Pinpoint the cell where the given text exists, returning its (x, y) midpoint coordinate. 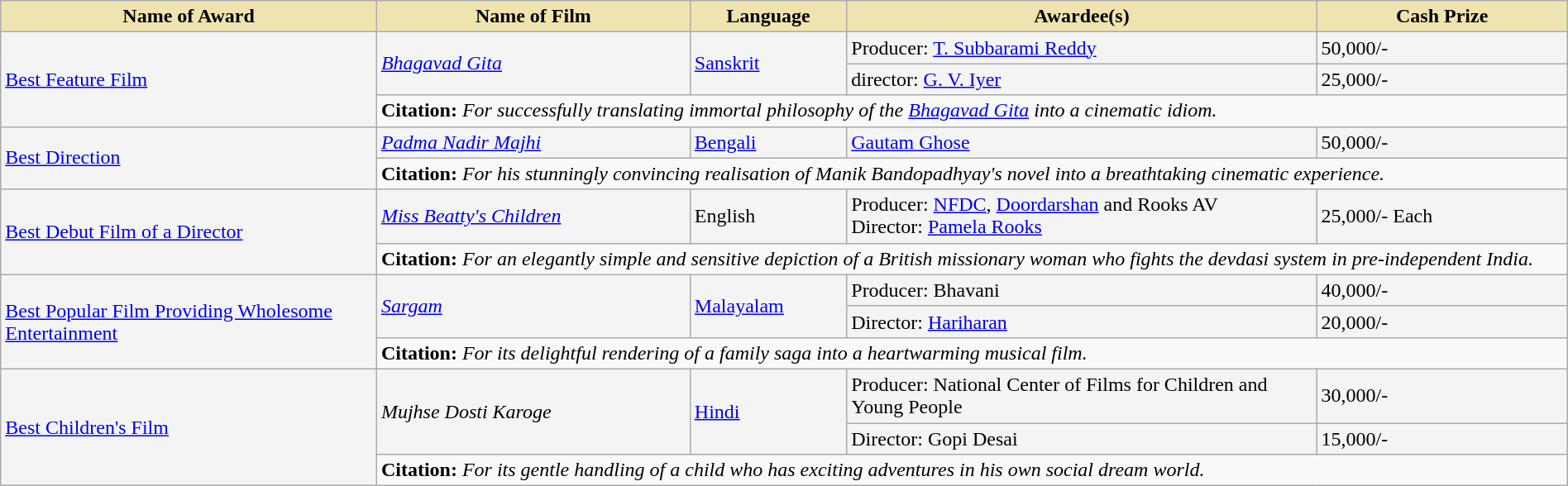
Citation: For its gentle handling of a child who has exciting adventures in his own social dream world. (972, 470)
40,000/- (1442, 290)
Citation: For his stunningly convincing realisation of Manik Bandopadhyay's novel into a breathtaking cinematic experience. (972, 174)
Sanskrit (767, 64)
Malayalam (767, 306)
Gautam Ghose (1082, 142)
Awardee(s) (1082, 17)
Mujhse Dosti Karoge (533, 412)
Cash Prize (1442, 17)
Language (767, 17)
Best Direction (189, 158)
Sargam (533, 306)
Miss Beatty's Children (533, 217)
Name of Award (189, 17)
director: G. V. Iyer (1082, 79)
15,000/- (1442, 439)
Producer: Bhavani (1082, 290)
Best Feature Film (189, 79)
Director: Gopi Desai (1082, 439)
Bhagavad Gita (533, 64)
Citation: For its delightful rendering of a family saga into a heartwarming musical film. (972, 353)
Hindi (767, 412)
Producer: T. Subbarami Reddy (1082, 48)
Best Children's Film (189, 426)
Name of Film (533, 17)
English (767, 217)
Citation: For successfully translating immortal philosophy of the Bhagavad Gita into a cinematic idiom. (972, 111)
20,000/- (1442, 322)
25,000/- Each (1442, 217)
30,000/- (1442, 395)
Producer: National Center of Films for Children and Young People (1082, 395)
Citation: For an elegantly simple and sensitive depiction of a British missionary woman who fights the devdasi system in pre-independent India. (972, 259)
Bengali (767, 142)
Best Debut Film of a Director (189, 231)
Director: Hariharan (1082, 322)
Padma Nadir Majhi (533, 142)
Best Popular Film Providing Wholesome Entertainment (189, 322)
25,000/- (1442, 79)
Producer: NFDC, Doordarshan and Rooks AVDirector: Pamela Rooks (1082, 217)
